Capture the cell that displays the provided text and extract its (X, Y) central coordinate. 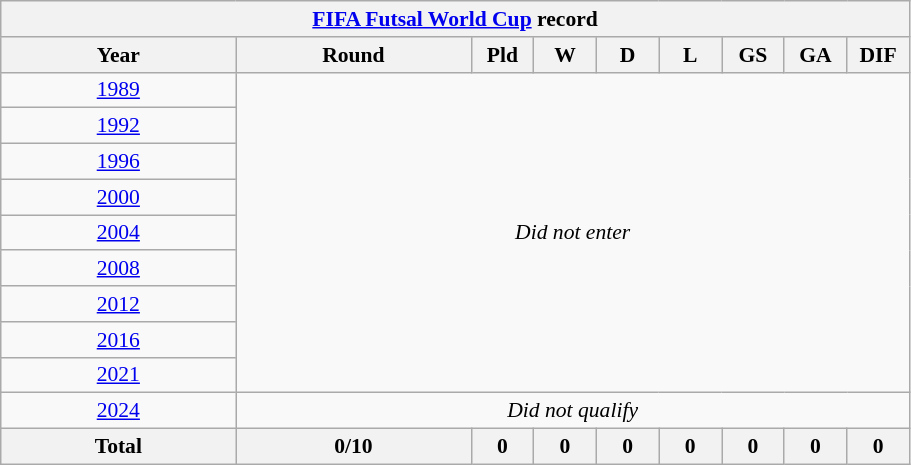
1989 (118, 90)
Did not enter (573, 232)
Round (354, 55)
1992 (118, 126)
D (628, 55)
2016 (118, 340)
2012 (118, 304)
2008 (118, 269)
Pld (502, 55)
0/10 (354, 447)
Total (118, 447)
2004 (118, 233)
1996 (118, 162)
Year (118, 55)
FIFA Futsal World Cup record (456, 19)
DIF (878, 55)
L (690, 55)
2000 (118, 197)
W (566, 55)
GS (754, 55)
Did not qualify (573, 411)
2024 (118, 411)
GA (816, 55)
2021 (118, 375)
